Return (x, y) of the center of cell containing provided text 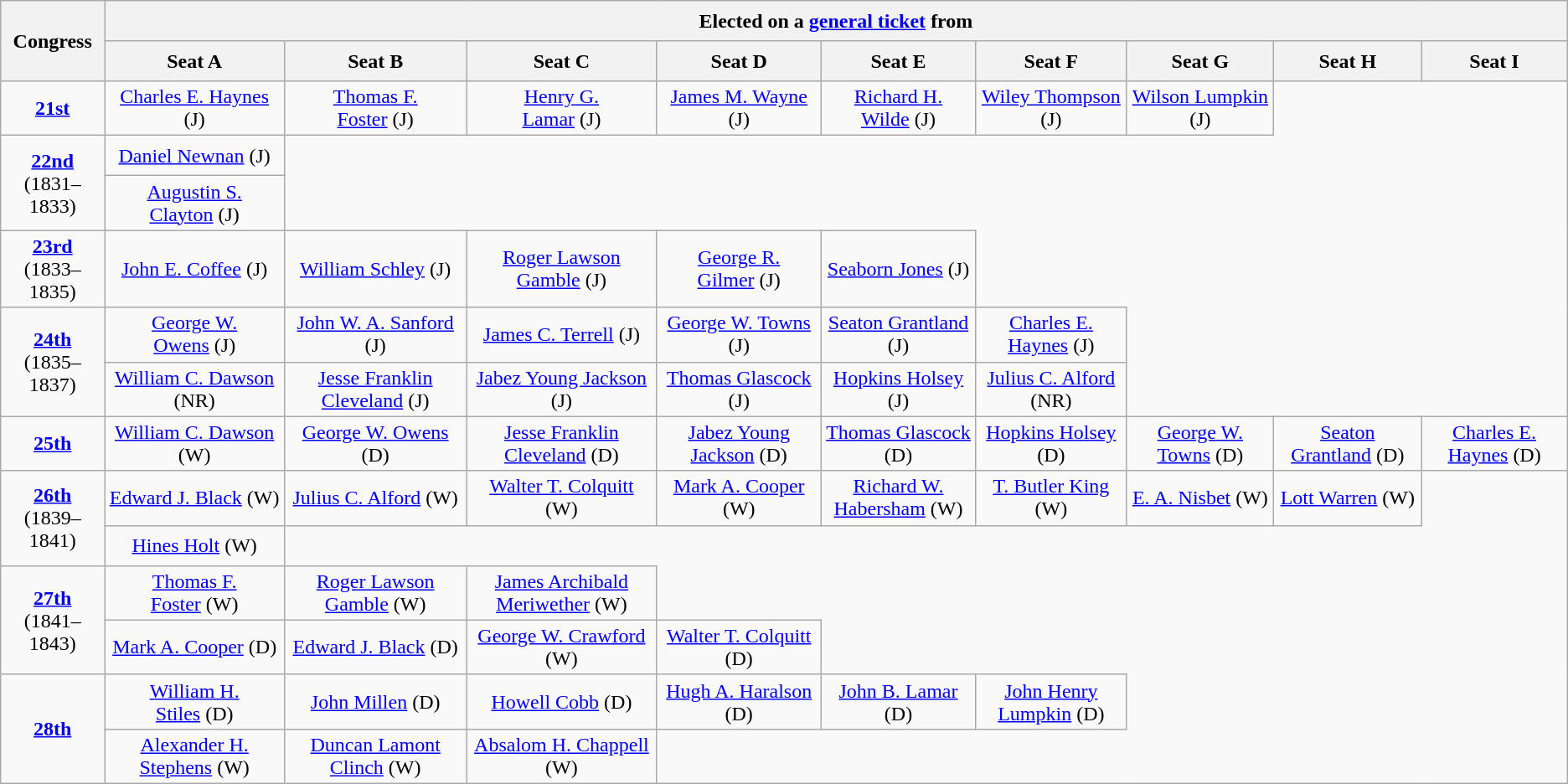
Absalom H. Chappell (W) (561, 756)
Daniel Newnan (J) (194, 156)
James C. Terrell (J) (561, 335)
Seat E (898, 61)
Jesse Franklin Cleveland (D) (561, 444)
Seaton Grantland (D) (1348, 444)
23rd(1833–1835) (53, 269)
Wiley Thompson (J) (1051, 109)
Seat G (1200, 61)
James ArchibaldMeriwether (W) (561, 593)
William H.Stiles (D) (194, 702)
Charles E. Haynes (D) (1494, 444)
Hopkins Holsey (D) (1051, 444)
John HenryLumpkin (D) (1051, 702)
Howell Cobb (D) (561, 702)
T. Butler King (W) (1051, 498)
Julius C. Alford (NR) (1051, 389)
William Schley (J) (375, 269)
George W. Owens (D) (375, 444)
Henry G.Lamar (J) (561, 109)
Thomas Glascock (D) (898, 444)
George R.Gilmer (J) (739, 269)
26th(1839–1841) (53, 518)
George W. Towns (J) (739, 335)
Roger LawsonGamble (J) (561, 269)
Mark A. Cooper (D) (194, 647)
Wilson Lumpkin (J) (1200, 109)
Augustin S.Clayton (J) (194, 203)
Thomas F.Foster (W) (194, 593)
Richard H.Wilde (J) (898, 109)
John E. Coffee (J) (194, 269)
George W. Towns (D) (1200, 444)
Seat A (194, 61)
William C. Dawson (NR) (194, 389)
Walter T. Colquitt (W) (561, 498)
Hopkins Holsey (J) (898, 389)
Alexander H. Stephens (W) (194, 756)
Jabez Young Jackson (J) (561, 389)
Richard W.Habersham (W) (898, 498)
28th (53, 729)
Seat D (739, 61)
21st (53, 109)
Julius C. Alford (W) (375, 498)
Thomas Glascock (J) (739, 389)
Seaborn Jones (J) (898, 269)
22nd(1831–1833) (53, 183)
William C. Dawson (W) (194, 444)
Lott Warren (W) (1348, 498)
Edward J. Black (D) (375, 647)
Seaton Grantland (J) (898, 335)
25th (53, 444)
Elected on a general ticket from (836, 21)
Jesse Franklin Cleveland (J) (375, 389)
Duncan Lamont Clinch (W) (375, 756)
George W. Crawford (W) (561, 647)
Walter T. Colquitt (D) (739, 647)
Seat F (1051, 61)
Thomas F.Foster (J) (375, 109)
Seat C (561, 61)
Roger Lawson Gamble (W) (375, 593)
Hugh A. Haralson (D) (739, 702)
John W. A. Sanford (J) (375, 335)
E. A. Nisbet (W) (1200, 498)
Congress (53, 41)
John B. Lamar (D) (898, 702)
Seat H (1348, 61)
24th(1835–1837) (53, 362)
Mark A. Cooper (W) (739, 498)
Edward J. Black (W) (194, 498)
George W.Owens (J) (194, 335)
Seat I (1494, 61)
27th(1841–1843) (53, 620)
Seat B (375, 61)
Jabez Young Jackson (D) (739, 444)
John Millen (D) (375, 702)
Hines Holt (W) (194, 545)
James M. Wayne (J) (739, 109)
